Identify which cell holds the provided text, then report its (x, y) central coordinate. 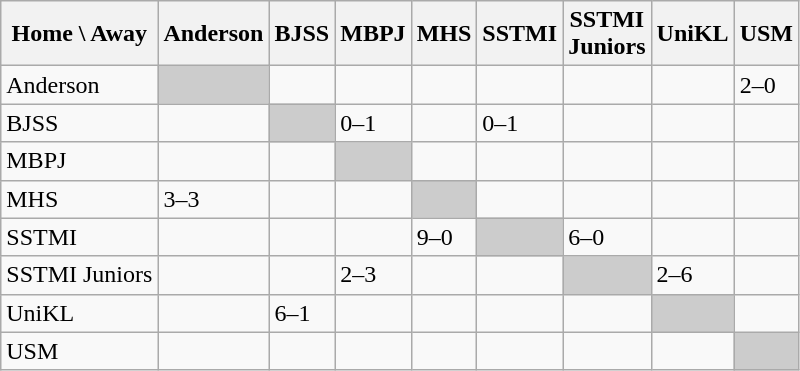
3–3 (214, 199)
SSTMI Juniors (80, 275)
2–3 (373, 275)
6–1 (302, 313)
9–0 (444, 237)
2–6 (692, 275)
Home \ Away (80, 34)
SSTMIJuniors (607, 34)
2–0 (766, 85)
6–0 (607, 237)
